Identify which cell holds the provided text, then report its (x, y) central coordinate. 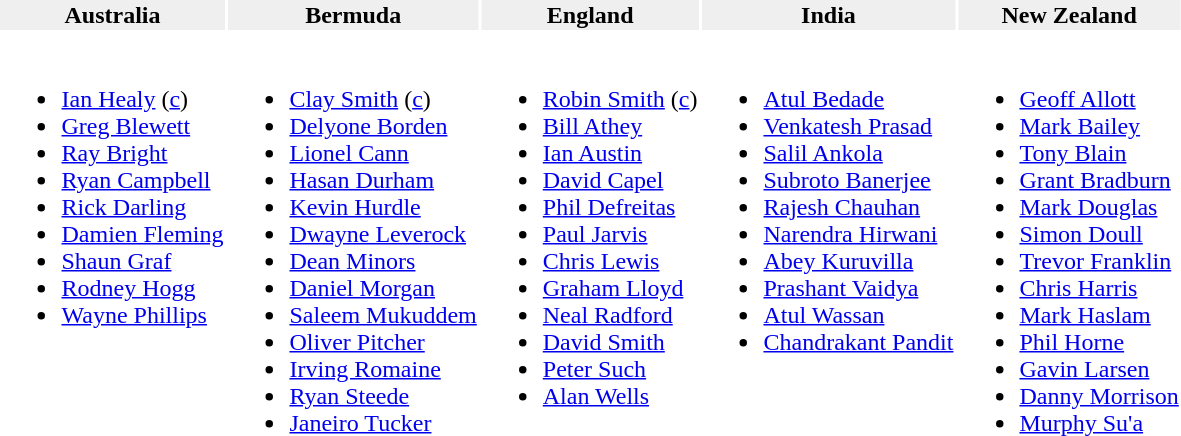
Australia (112, 15)
Bermuda (353, 15)
New Zealand (1069, 15)
England (590, 15)
India (828, 15)
